Output the [x, y] coordinate of the center of the cell containing the given text.  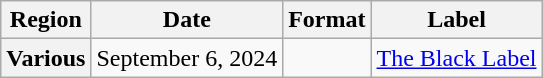
Date [187, 20]
Format [327, 20]
Various [46, 58]
The Black Label [456, 58]
September 6, 2024 [187, 58]
Label [456, 20]
Region [46, 20]
